Provide the [x, y] coordinate of the cell's center where the given text is located.  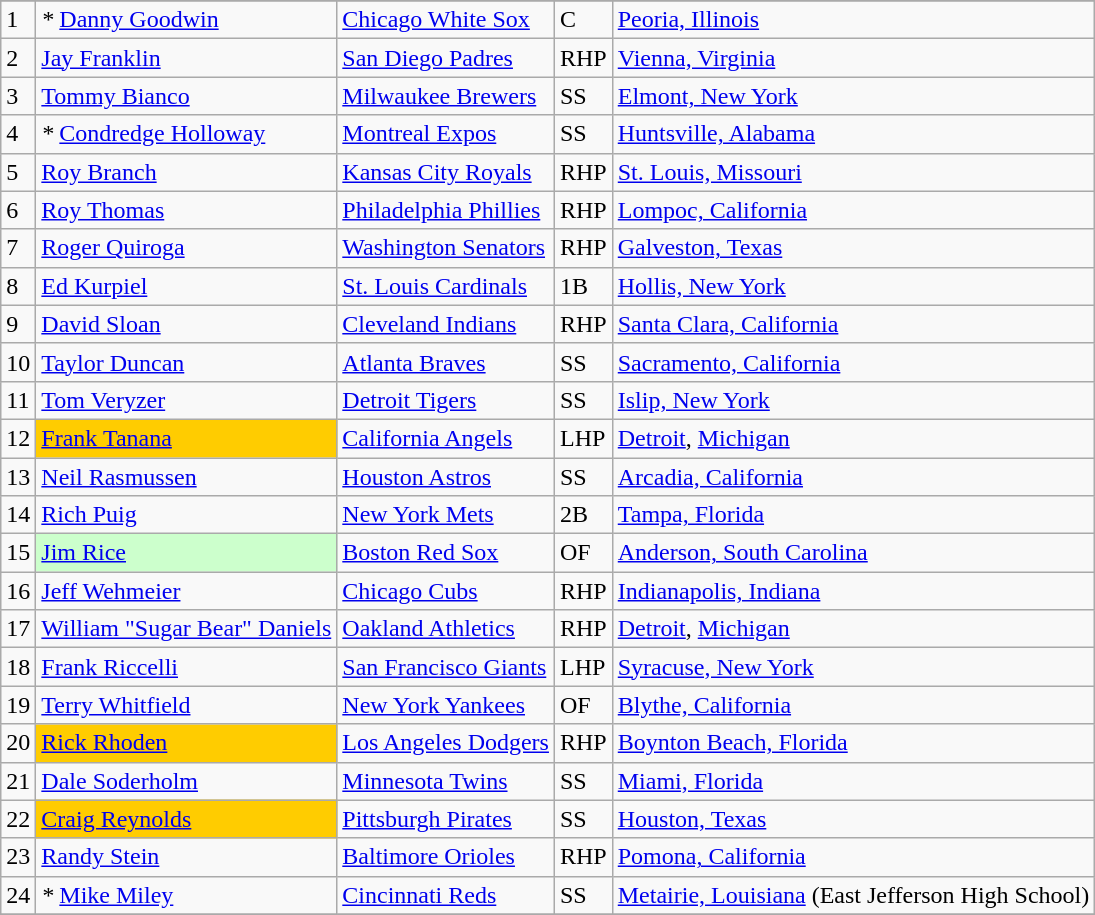
6 [18, 210]
20 [18, 743]
Rick Rhoden [186, 743]
Detroit Tigers [446, 400]
Kansas City Royals [446, 172]
Metairie, Louisiana (East Jefferson High School) [854, 895]
California Angels [446, 438]
Santa Clara, California [854, 324]
Jeff Wehmeier [186, 591]
Huntsville, Alabama [854, 134]
8 [18, 286]
Los Angeles Dodgers [446, 743]
Jim Rice [186, 553]
St. Louis, Missouri [854, 172]
Taylor Duncan [186, 362]
Anderson, South Carolina [854, 553]
7 [18, 248]
William "Sugar Bear" Daniels [186, 629]
Elmont, New York [854, 96]
16 [18, 591]
Houston, Texas [854, 819]
San Diego Padres [446, 58]
Roger Quiroga [186, 248]
2 [18, 58]
Lompoc, California [854, 210]
Frank Tanana [186, 438]
Blythe, California [854, 705]
Cincinnati Reds [446, 895]
Indianapolis, Indiana [854, 591]
5 [18, 172]
Baltimore Orioles [446, 857]
Pittsburgh Pirates [446, 819]
Chicago White Sox [446, 20]
Tom Veryzer [186, 400]
12 [18, 438]
St. Louis Cardinals [446, 286]
Tampa, Florida [854, 515]
1B [583, 286]
Frank Riccelli [186, 667]
New York Mets [446, 515]
10 [18, 362]
Philadelphia Phillies [446, 210]
Hollis, New York [854, 286]
Syracuse, New York [854, 667]
4 [18, 134]
Tommy Bianco [186, 96]
Terry Whitfield [186, 705]
Minnesota Twins [446, 781]
2B [583, 515]
19 [18, 705]
Oakland Athletics [446, 629]
Peoria, Illinois [854, 20]
* Danny Goodwin [186, 20]
Miami, Florida [854, 781]
Washington Senators [446, 248]
Arcadia, California [854, 477]
Montreal Expos [446, 134]
Boston Red Sox [446, 553]
Milwaukee Brewers [446, 96]
Jay Franklin [186, 58]
Dale Soderholm [186, 781]
Islip, New York [854, 400]
Cleveland Indians [446, 324]
9 [18, 324]
* Condredge Holloway [186, 134]
Roy Thomas [186, 210]
Pomona, California [854, 857]
11 [18, 400]
New York Yankees [446, 705]
22 [18, 819]
1 [18, 20]
Roy Branch [186, 172]
Atlanta Braves [446, 362]
Ed Kurpiel [186, 286]
18 [18, 667]
* Mike Miley [186, 895]
Randy Stein [186, 857]
14 [18, 515]
24 [18, 895]
13 [18, 477]
David Sloan [186, 324]
Sacramento, California [854, 362]
23 [18, 857]
Houston Astros [446, 477]
Boynton Beach, Florida [854, 743]
Vienna, Virginia [854, 58]
15 [18, 553]
San Francisco Giants [446, 667]
Craig Reynolds [186, 819]
17 [18, 629]
Rich Puig [186, 515]
Galveston, Texas [854, 248]
Neil Rasmussen [186, 477]
21 [18, 781]
3 [18, 96]
C [583, 20]
Chicago Cubs [446, 591]
